Capture the cell that displays the provided text and extract its (x, y) central coordinate. 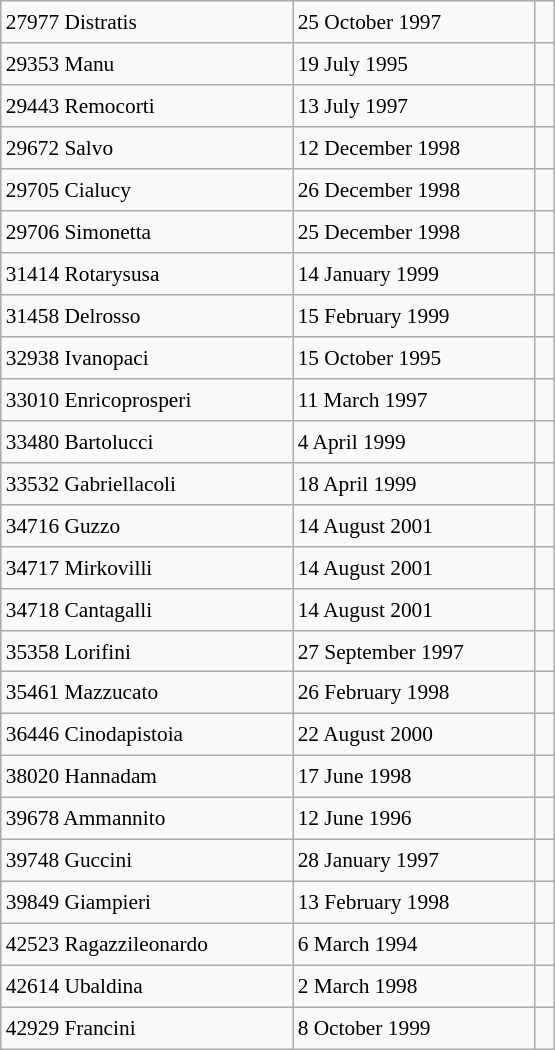
31458 Delrosso (147, 316)
42523 Ragazzileonardo (147, 945)
22 August 2000 (414, 735)
25 December 1998 (414, 232)
33532 Gabriellacoli (147, 483)
15 February 1999 (414, 316)
12 December 1998 (414, 148)
12 June 1996 (414, 819)
15 October 1995 (414, 358)
34716 Guzzo (147, 525)
29672 Salvo (147, 148)
13 July 1997 (414, 106)
34718 Cantagalli (147, 609)
14 January 1999 (414, 274)
18 April 1999 (414, 483)
17 June 1998 (414, 777)
26 December 1998 (414, 190)
34717 Mirkovilli (147, 567)
2 March 1998 (414, 986)
27977 Distratis (147, 22)
39748 Guccini (147, 861)
39849 Giampieri (147, 903)
25 October 1997 (414, 22)
4 April 1999 (414, 441)
31414 Rotarysusa (147, 274)
29353 Manu (147, 64)
35461 Mazzucato (147, 693)
29443 Remocorti (147, 106)
42929 Francini (147, 1028)
11 March 1997 (414, 399)
38020 Hannadam (147, 777)
28 January 1997 (414, 861)
27 September 1997 (414, 651)
33010 Enricoprosperi (147, 399)
33480 Bartolucci (147, 441)
39678 Ammannito (147, 819)
19 July 1995 (414, 64)
35358 Lorifini (147, 651)
29705 Cialucy (147, 190)
26 February 1998 (414, 693)
29706 Simonetta (147, 232)
42614 Ubaldina (147, 986)
32938 Ivanopaci (147, 358)
6 March 1994 (414, 945)
13 February 1998 (414, 903)
8 October 1999 (414, 1028)
36446 Cinodapistoia (147, 735)
